Capture the cell that displays the provided text and extract its (X, Y) central coordinate. 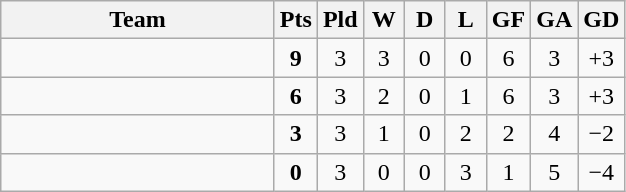
GF (508, 20)
L (466, 20)
W (384, 20)
D (424, 20)
4 (554, 134)
−4 (602, 172)
GD (602, 20)
Pts (296, 20)
5 (554, 172)
−2 (602, 134)
9 (296, 58)
Team (138, 20)
GA (554, 20)
Pld (340, 20)
